Identify which cell holds the provided text, then report its (x, y) central coordinate. 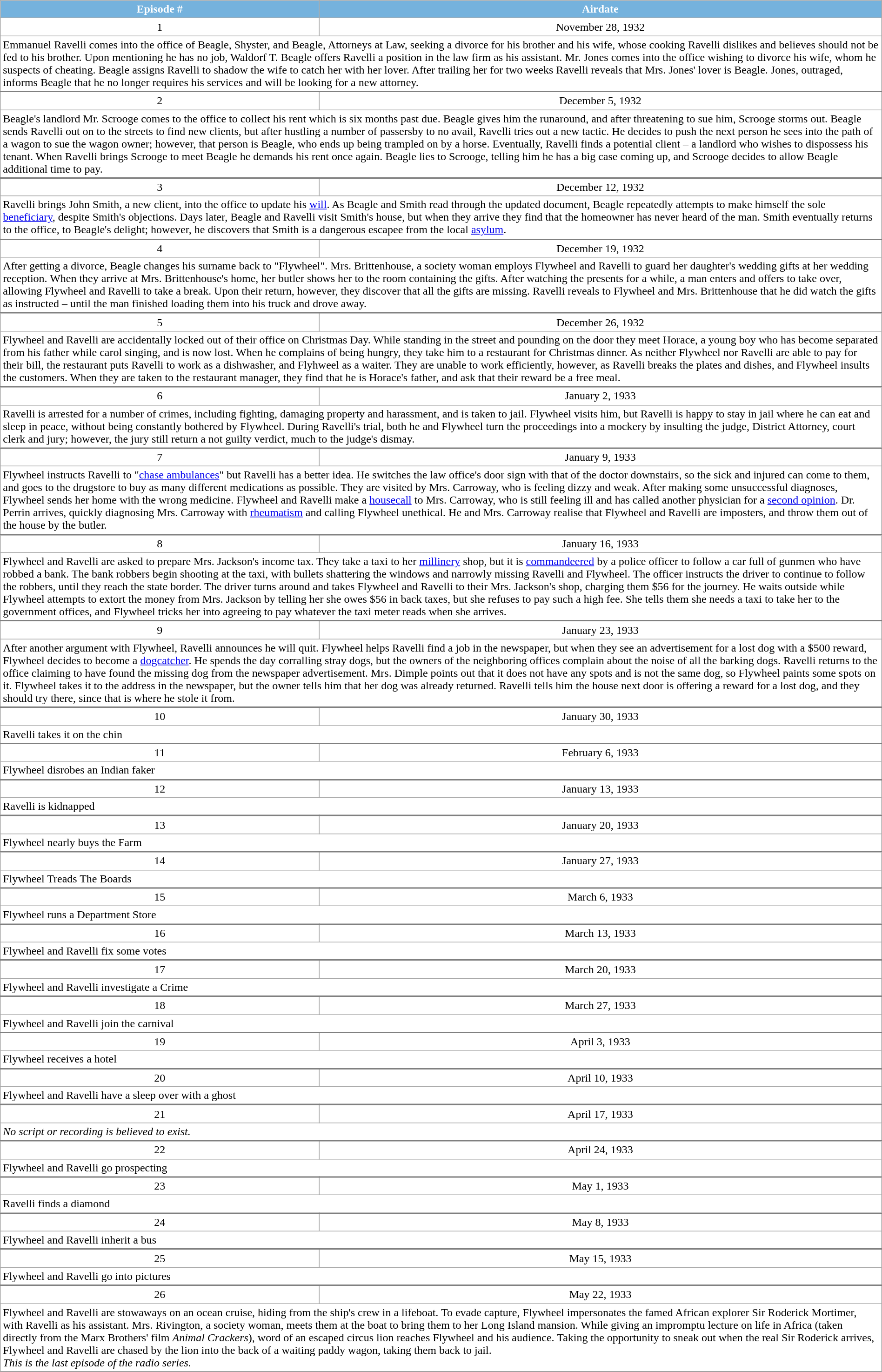
March 13, 1933 (601, 933)
1 (160, 27)
Episode # (160, 9)
4 (160, 249)
May 1, 1933 (601, 1186)
Flywheel and Ravelli fix some votes (441, 951)
15 (160, 897)
Flywheel and Ravelli have a sleep over with a ghost (441, 1096)
Airdate (601, 9)
December 5, 1932 (601, 101)
5 (160, 322)
Flywheel Treads The Boards (441, 879)
January 30, 1933 (601, 717)
March 20, 1933 (601, 969)
2 (160, 101)
16 (160, 933)
3 (160, 187)
January 2, 1933 (601, 396)
25 (160, 1258)
Ravelli finds a diamond (441, 1204)
January 27, 1933 (601, 861)
January 23, 1933 (601, 630)
Flywheel disrobes an Indian faker (441, 771)
11 (160, 752)
19 (160, 1042)
20 (160, 1078)
17 (160, 969)
13 (160, 825)
May 8, 1933 (601, 1222)
January 9, 1933 (601, 457)
Flywheel and Ravelli inherit a bus (441, 1240)
No script or recording is believed to exist. (441, 1132)
January 13, 1933 (601, 788)
Ravelli is kidnapped (441, 807)
26 (160, 1295)
May 22, 1933 (601, 1295)
Flywheel and Ravelli join the carnival (441, 1024)
14 (160, 861)
December 12, 1932 (601, 187)
April 10, 1933 (601, 1078)
April 24, 1933 (601, 1150)
Flywheel and Ravelli go prospecting (441, 1168)
January 16, 1933 (601, 544)
12 (160, 788)
Flywheel receives a hotel (441, 1059)
18 (160, 1005)
April 17, 1933 (601, 1114)
21 (160, 1114)
Flywheel runs a Department Store (441, 915)
March 27, 1933 (601, 1005)
April 3, 1933 (601, 1042)
November 28, 1932 (601, 27)
May 15, 1933 (601, 1258)
22 (160, 1150)
Flywheel and Ravelli investigate a Crime (441, 988)
December 26, 1932 (601, 322)
9 (160, 630)
23 (160, 1186)
10 (160, 717)
Flywheel and Ravelli go into pictures (441, 1276)
January 20, 1933 (601, 825)
Ravelli takes it on the chin (441, 734)
6 (160, 396)
8 (160, 544)
24 (160, 1222)
March 6, 1933 (601, 897)
Flywheel nearly buys the Farm (441, 842)
December 19, 1932 (601, 249)
February 6, 1933 (601, 752)
7 (160, 457)
